From the cell containing the given text, extract its center point as (x, y) coordinate. 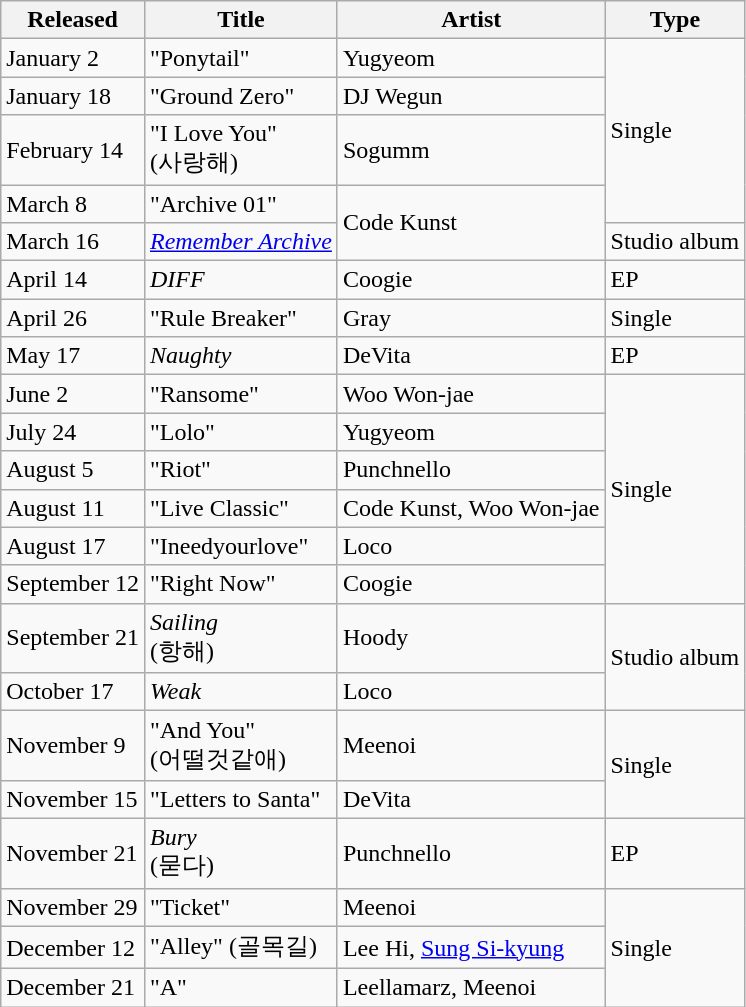
August 11 (73, 508)
DJ Wegun (471, 96)
Bury(묻다) (240, 853)
September 12 (73, 584)
Gray (471, 318)
November 29 (73, 907)
Code Kunst (471, 222)
August 5 (73, 470)
"Ransome" (240, 394)
"Lolo" (240, 432)
April 26 (73, 318)
June 2 (73, 394)
Type (675, 20)
"Riot" (240, 470)
December 12 (73, 948)
May 17 (73, 356)
Remember Archive (240, 242)
"A" (240, 988)
Sailing(항해) (240, 638)
September 21 (73, 638)
August 17 (73, 546)
Released (73, 20)
"And You"(어떨것같애) (240, 746)
November 9 (73, 746)
"Rule Breaker" (240, 318)
October 17 (73, 692)
"Live Classic" (240, 508)
"Ground Zero" (240, 96)
April 14 (73, 280)
Naughty (240, 356)
January 18 (73, 96)
March 8 (73, 203)
March 16 (73, 242)
July 24 (73, 432)
"Ponytail" (240, 58)
January 2 (73, 58)
Leellamarz, Meenoi (471, 988)
November 21 (73, 853)
"Letters to Santa" (240, 799)
Lee Hi, Sung Si-kyung (471, 948)
Code Kunst, Woo Won-jae (471, 508)
December 21 (73, 988)
"Alley" (골목길) (240, 948)
Artist (471, 20)
"Ticket" (240, 907)
"Right Now" (240, 584)
Woo Won-jae (471, 394)
"Archive 01" (240, 203)
Title (240, 20)
November 15 (73, 799)
"Ineedyourlove" (240, 546)
Hoody (471, 638)
Sogumm (471, 150)
DIFF (240, 280)
February 14 (73, 150)
Weak (240, 692)
"I Love You"(사랑해) (240, 150)
